Capture the cell that displays the provided text and extract its (x, y) central coordinate. 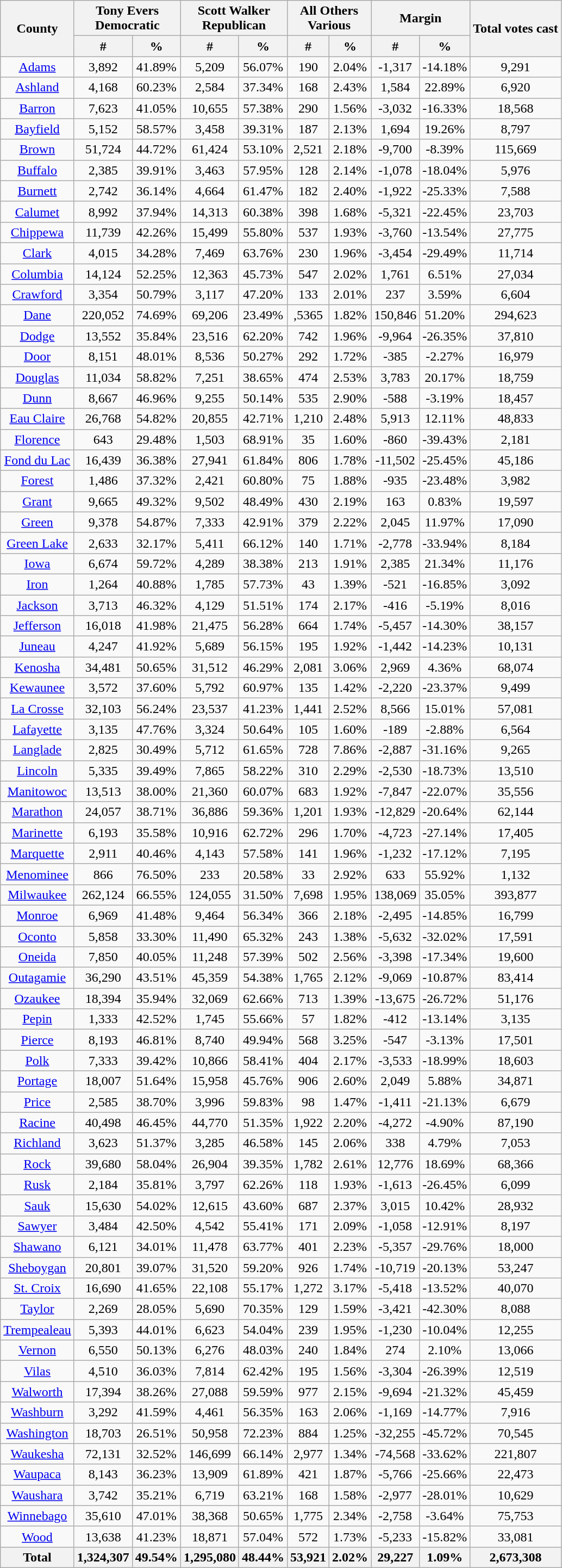
-25.45% (445, 460)
2.37% (350, 1205)
11,248 (210, 957)
51.64% (157, 1081)
5,411 (210, 543)
182 (308, 191)
150,846 (396, 315)
2.60% (350, 1081)
6,193 (103, 833)
2.43% (350, 88)
-18.04% (445, 170)
-20.64% (445, 812)
45,186 (516, 460)
Dane (37, 315)
70,545 (516, 1433)
294,623 (516, 315)
145 (308, 1143)
1.88% (350, 481)
Walworth (37, 1392)
3,117 (210, 295)
296 (308, 833)
-14.77% (445, 1412)
6,623 (210, 1330)
39.42% (157, 1061)
2,181 (516, 439)
14,124 (103, 274)
977 (308, 1392)
Jefferson (37, 626)
Columbia (37, 274)
-1,411 (396, 1102)
Washburn (37, 1412)
18.69% (445, 1164)
49.32% (157, 501)
-5,418 (396, 1288)
34.28% (157, 253)
-2,220 (396, 688)
8,536 (210, 357)
60.38% (263, 212)
-5,766 (396, 1474)
58.57% (157, 129)
36,886 (210, 812)
6.51% (445, 274)
124,055 (210, 895)
2,977 (308, 1454)
13,552 (103, 336)
20.58% (263, 874)
213 (308, 563)
32.52% (157, 1454)
3.25% (350, 1040)
37.60% (157, 688)
11.97% (445, 522)
1,584 (396, 88)
728 (308, 750)
51.37% (157, 1143)
105 (308, 729)
41.98% (157, 626)
Price (37, 1102)
-25.33% (445, 191)
17,090 (516, 522)
-2.88% (445, 729)
62,144 (516, 812)
3,996 (210, 1102)
572 (308, 1536)
39.91% (157, 170)
Chippewa (37, 232)
1.72% (350, 357)
63.77% (263, 1247)
866 (103, 874)
31,512 (210, 667)
66.12% (263, 543)
28,932 (516, 1205)
128 (308, 170)
37.32% (157, 481)
29,227 (396, 1557)
-26.35% (445, 336)
22.89% (445, 88)
Milwaukee (37, 895)
-2,530 (396, 771)
-547 (396, 1040)
4,289 (210, 563)
32,069 (210, 999)
Total (37, 1557)
Oneida (37, 957)
-32,255 (396, 1433)
38.71% (157, 812)
221,807 (516, 1454)
-5.19% (445, 605)
-4,272 (396, 1123)
23,537 (210, 709)
1,503 (210, 439)
Portage (37, 1081)
35 (308, 439)
-14.30% (445, 626)
62.42% (263, 1371)
2,633 (103, 543)
63.21% (263, 1495)
12,776 (396, 1164)
2.48% (350, 419)
18,759 (516, 377)
243 (308, 936)
6,276 (210, 1350)
-14.18% (445, 67)
-42.30% (445, 1309)
37.94% (157, 212)
-4.90% (445, 1123)
1,201 (308, 812)
16,439 (103, 460)
2.22% (350, 522)
10,629 (516, 1495)
3,892 (103, 67)
7,814 (210, 1371)
Vilas (37, 1371)
36.23% (157, 1474)
3,982 (516, 481)
806 (308, 460)
38.38% (263, 563)
129 (308, 1309)
274 (396, 1350)
Bayfield (37, 129)
50.13% (157, 1350)
338 (396, 1143)
45.73% (263, 274)
19,600 (516, 957)
6,719 (210, 1495)
174 (308, 605)
-15.82% (445, 1536)
68.91% (263, 439)
2.13% (350, 129)
-10.87% (445, 978)
10.42% (445, 1205)
4.79% (445, 1143)
55.41% (263, 1226)
118 (308, 1185)
Sauk (37, 1205)
8,992 (103, 212)
-25.66% (445, 1474)
7,698 (308, 895)
15.01% (445, 709)
56.28% (263, 626)
-521 (396, 584)
3,713 (103, 605)
40.05% (157, 957)
8,184 (516, 543)
Buffalo (37, 170)
884 (308, 1433)
La Crosse (37, 709)
18,394 (103, 999)
-22.45% (445, 212)
11,176 (516, 563)
60.80% (263, 481)
6,550 (103, 1350)
3.59% (445, 295)
60.23% (157, 88)
1,210 (308, 419)
-385 (396, 357)
56.35% (263, 1412)
-2.27% (445, 357)
Wood (37, 1536)
687 (308, 1205)
46.32% (157, 605)
9,265 (516, 750)
2.12% (350, 978)
11,739 (103, 232)
65.32% (263, 936)
310 (308, 771)
68,074 (516, 667)
-1,613 (396, 1185)
Door (37, 357)
35.94% (157, 999)
44.01% (157, 1330)
2,045 (396, 522)
5,690 (210, 1309)
Grant (37, 501)
-9,069 (396, 978)
5,335 (103, 771)
40,070 (516, 1288)
-5,357 (396, 1247)
6,564 (516, 729)
Clark (37, 253)
3,324 (210, 729)
50.79% (157, 295)
8,193 (103, 1040)
3,572 (103, 688)
23,703 (516, 212)
230 (308, 253)
27,088 (210, 1392)
5,152 (103, 129)
St. Croix (37, 1288)
1.70% (350, 833)
141 (308, 853)
75 (308, 481)
10,916 (210, 833)
59.83% (263, 1102)
3,292 (103, 1412)
-26.39% (445, 1371)
48.49% (263, 501)
11,034 (103, 377)
Waupaca (37, 1474)
1,775 (308, 1516)
135 (308, 688)
1,324,307 (103, 1557)
1.84% (350, 1350)
39,680 (103, 1164)
36,290 (103, 978)
3,354 (103, 295)
Waushara (37, 1495)
-26.72% (445, 999)
52.25% (157, 274)
55.80% (263, 232)
-3,421 (396, 1309)
53,247 (516, 1268)
35,556 (516, 791)
3,285 (210, 1143)
4,129 (210, 605)
-3,398 (396, 957)
1,132 (516, 874)
60.07% (263, 791)
35.05% (445, 895)
Ozaukee (37, 999)
-412 (396, 1019)
41.59% (157, 1412)
21,475 (210, 626)
4,015 (103, 253)
7,469 (210, 253)
-2,495 (396, 915)
17,591 (516, 936)
17,394 (103, 1392)
43 (308, 584)
53,921 (308, 1557)
8,143 (103, 1474)
2.56% (350, 957)
-23.37% (445, 688)
Pepin (37, 1019)
2,969 (396, 667)
51,176 (516, 999)
3.06% (350, 667)
1.87% (350, 1474)
62.66% (263, 999)
133 (308, 295)
8,088 (516, 1309)
-13.54% (445, 232)
74.69% (157, 315)
-1,232 (396, 853)
27,775 (516, 232)
-1,317 (396, 67)
38,157 (516, 626)
87,190 (516, 1123)
2,269 (103, 1309)
39.31% (263, 129)
-1,169 (396, 1412)
6,920 (516, 88)
38,368 (210, 1516)
1,264 (103, 584)
2,585 (103, 1102)
10,131 (516, 647)
-21.13% (445, 1102)
18,568 (516, 108)
-189 (396, 729)
75,753 (516, 1516)
43.51% (157, 978)
Manitowoc (37, 791)
2.19% (350, 501)
7,623 (103, 108)
1.59% (350, 1309)
398 (308, 212)
Vernon (37, 1350)
13,066 (516, 1350)
43.60% (263, 1205)
7,053 (516, 1143)
21.34% (445, 563)
-26.45% (445, 1185)
32.17% (157, 543)
Eau Claire (37, 419)
10,655 (210, 108)
379 (308, 522)
5,393 (103, 1330)
18,603 (516, 1061)
Marathon (37, 812)
48.03% (263, 1350)
34,481 (103, 667)
2.14% (350, 170)
72,131 (103, 1454)
-29.49% (445, 253)
187 (308, 129)
4,664 (210, 191)
13,909 (210, 1474)
59.72% (157, 563)
2,742 (103, 191)
-2,778 (396, 543)
16,799 (516, 915)
-3,533 (396, 1061)
33,081 (516, 1536)
23,516 (210, 336)
55.66% (263, 1019)
2,184 (103, 1185)
2.20% (350, 1123)
-935 (396, 481)
Washington (37, 1433)
4.36% (445, 667)
42.52% (157, 1019)
54.04% (263, 1330)
1,785 (210, 584)
54.02% (157, 1205)
-8.39% (445, 150)
6,099 (516, 1185)
15,499 (210, 232)
Iron (37, 584)
Jackson (37, 605)
535 (308, 398)
1.71% (350, 543)
8,667 (103, 398)
-28.01% (445, 1495)
31.50% (263, 895)
2,825 (103, 750)
1,295,080 (210, 1557)
-22.07% (445, 791)
2.61% (350, 1164)
7,251 (210, 377)
38.65% (263, 377)
12.11% (445, 419)
-1,442 (396, 647)
-18.99% (445, 1061)
36.14% (157, 191)
1,333 (103, 1019)
3,783 (396, 377)
35,610 (103, 1516)
-13.52% (445, 1288)
54.87% (157, 522)
9,499 (516, 688)
-12,829 (396, 812)
27,941 (210, 460)
61,424 (210, 150)
All OthersVarious (329, 18)
Douglas (37, 377)
16,690 (103, 1288)
18,457 (516, 398)
Forest (37, 481)
240 (308, 1350)
48,833 (516, 419)
2,911 (103, 853)
4,247 (103, 647)
40.46% (157, 853)
37.34% (263, 88)
683 (308, 791)
-7,847 (396, 791)
1,272 (308, 1288)
Racine (37, 1123)
7,195 (516, 853)
61.47% (263, 191)
7,865 (210, 771)
45,459 (516, 1392)
9,378 (103, 522)
-39.43% (445, 439)
Lincoln (37, 771)
-1,922 (396, 191)
42.26% (157, 232)
393,877 (516, 895)
66.14% (263, 1454)
41.48% (157, 915)
26,904 (210, 1164)
-5,457 (396, 626)
45.76% (263, 1081)
3,623 (103, 1143)
11,490 (210, 936)
190 (308, 67)
47.76% (157, 729)
3,458 (210, 129)
1,441 (308, 709)
1,765 (308, 978)
12,363 (210, 274)
2.10% (445, 1350)
4,510 (103, 1371)
33.30% (157, 936)
Waukesha (37, 1454)
4,168 (103, 88)
5,913 (396, 419)
1.73% (350, 1536)
41.89% (157, 67)
-9,694 (396, 1392)
7,916 (516, 1412)
633 (396, 874)
46.81% (157, 1040)
1,745 (210, 1019)
1.47% (350, 1102)
32,103 (103, 709)
-10.04% (445, 1330)
70.35% (263, 1309)
Lafayette (37, 729)
Scott WalkerRepublican (234, 18)
Total votes cast (516, 28)
Margin (421, 18)
233 (210, 874)
57.58% (263, 853)
-21.32% (445, 1392)
-45.72% (445, 1433)
28.05% (157, 1309)
1.34% (350, 1454)
46.96% (157, 398)
50.27% (263, 357)
76.50% (157, 874)
290 (308, 108)
8,566 (396, 709)
36.38% (157, 460)
20,855 (210, 419)
39.49% (157, 771)
15,958 (210, 1081)
366 (308, 915)
-29.76% (445, 1247)
Menominee (37, 874)
17,501 (516, 1040)
20,801 (103, 1268)
50,958 (210, 1433)
34,871 (516, 1081)
2.01% (350, 295)
3,015 (396, 1205)
38.26% (157, 1392)
9,291 (516, 67)
49.94% (263, 1040)
1.78% (350, 460)
5.88% (445, 1081)
56.07% (263, 67)
6,969 (103, 915)
57 (308, 1019)
6,679 (516, 1102)
27,034 (516, 274)
-17.34% (445, 957)
57.04% (263, 1536)
9,665 (103, 501)
Calumet (37, 212)
5,858 (103, 936)
Barron (37, 108)
2.52% (350, 709)
-5,233 (396, 1536)
-13,675 (396, 999)
62.72% (263, 833)
2.04% (350, 67)
Green (37, 522)
1.68% (350, 212)
-33.62% (445, 1454)
1,486 (103, 481)
-3,304 (396, 1371)
44.72% (157, 150)
502 (308, 957)
547 (308, 274)
66.55% (157, 895)
61.65% (263, 750)
60.97% (263, 688)
-3.64% (445, 1516)
59.36% (263, 812)
22,108 (210, 1288)
2,521 (308, 150)
9,502 (210, 501)
16,979 (516, 357)
-9,964 (396, 336)
41.05% (157, 108)
12,519 (516, 1371)
39.35% (263, 1164)
98 (308, 1102)
51.35% (263, 1123)
18,703 (103, 1433)
-5,632 (396, 936)
29.48% (157, 439)
-3.19% (445, 398)
239 (308, 1330)
68,366 (516, 1164)
Rusk (37, 1185)
24,057 (103, 812)
5,792 (210, 688)
115,669 (516, 150)
2.29% (350, 771)
926 (308, 1268)
46.45% (157, 1123)
-18.73% (445, 771)
12,615 (210, 1205)
3,797 (210, 1185)
-32.02% (445, 936)
1,922 (308, 1123)
Langlade (37, 750)
50.14% (263, 398)
Trempealeau (37, 1330)
38.70% (157, 1102)
10,866 (210, 1061)
23.49% (263, 315)
713 (308, 999)
-9,700 (396, 150)
Brown (37, 150)
47.20% (263, 295)
2.92% (350, 874)
44,770 (210, 1123)
2.53% (350, 377)
13,513 (103, 791)
1.38% (350, 936)
57.73% (263, 584)
-11,502 (396, 460)
5,976 (516, 170)
-74,568 (396, 1454)
Iowa (37, 563)
-13.14% (445, 1019)
59.59% (263, 1392)
Richland (37, 1143)
Dunn (37, 398)
45,359 (210, 978)
55.17% (263, 1288)
Sawyer (37, 1226)
51.20% (445, 315)
61.84% (263, 460)
Marquette (37, 853)
57,081 (516, 709)
9,255 (210, 398)
41.92% (157, 647)
83,414 (516, 978)
54.82% (157, 419)
Florence (37, 439)
Pierce (37, 1040)
21,360 (210, 791)
-1,058 (396, 1226)
2.90% (350, 398)
643 (103, 439)
-2,887 (396, 750)
3.17% (350, 1288)
11,714 (516, 253)
4,143 (210, 853)
17,405 (516, 833)
138,069 (396, 895)
42.50% (157, 1226)
41.65% (157, 1288)
2.23% (350, 1247)
39.07% (157, 1268)
56.15% (263, 647)
146,699 (210, 1454)
5,712 (210, 750)
26.51% (157, 1433)
664 (308, 626)
-1,230 (396, 1330)
30.49% (157, 750)
-3.13% (445, 1040)
-588 (396, 398)
474 (308, 377)
537 (308, 232)
54.38% (263, 978)
-16.33% (445, 108)
5,689 (210, 647)
2,673,308 (516, 1557)
401 (308, 1247)
2,081 (308, 667)
Polk (37, 1061)
Outagamie (37, 978)
1.58% (350, 1495)
22,473 (516, 1474)
Kewaunee (37, 688)
2.09% (350, 1226)
8,151 (103, 357)
18,007 (103, 1081)
2,584 (210, 88)
1,782 (308, 1164)
-33.94% (445, 543)
Rock (37, 1164)
2,049 (396, 1081)
-2,758 (396, 1516)
38.00% (157, 791)
3,463 (210, 170)
42.91% (263, 522)
35.58% (157, 833)
4,542 (210, 1226)
Monroe (37, 915)
42.71% (263, 419)
1.25% (350, 1433)
906 (308, 1081)
2.15% (350, 1392)
34.01% (157, 1247)
-2,977 (396, 1495)
Ashland (37, 88)
63.76% (263, 253)
33 (308, 874)
46.58% (263, 1143)
40.88% (157, 584)
58.04% (157, 1164)
47.01% (157, 1516)
Crawford (37, 295)
9,464 (210, 915)
140 (308, 543)
4,461 (210, 1412)
62.20% (263, 336)
-3,454 (396, 253)
48.01% (157, 357)
53.10% (263, 150)
62.26% (263, 1185)
171 (308, 1226)
69,206 (210, 315)
Fond du Lac (37, 460)
Kenosha (37, 667)
7,850 (103, 957)
-17.12% (445, 853)
18,871 (210, 1536)
-12.91% (445, 1226)
40,498 (103, 1123)
3,742 (103, 1495)
-20.13% (445, 1268)
58.82% (157, 377)
6,604 (516, 295)
-4,723 (396, 833)
1.91% (350, 563)
58.22% (263, 771)
-3,760 (396, 232)
55.92% (445, 874)
19.26% (445, 129)
15,630 (103, 1205)
-31.16% (445, 750)
19,597 (516, 501)
421 (308, 1474)
568 (308, 1040)
742 (308, 336)
-23.48% (445, 481)
3,092 (516, 584)
51,724 (103, 150)
-14.85% (445, 915)
46.29% (263, 667)
Green Lake (37, 543)
Marinette (37, 833)
59.20% (263, 1268)
292 (308, 357)
36.03% (157, 1371)
7,588 (516, 191)
Oconto (37, 936)
3,484 (103, 1226)
56.34% (263, 915)
1.42% (350, 688)
-1,078 (396, 170)
8,740 (210, 1040)
-27.14% (445, 833)
18,000 (516, 1247)
20.17% (445, 377)
2,421 (210, 481)
16,018 (103, 626)
50.64% (263, 729)
8,197 (516, 1226)
72.23% (263, 1433)
404 (308, 1061)
5,209 (210, 67)
57.38% (263, 108)
1,694 (396, 129)
Juneau (37, 647)
Taylor (37, 1309)
262,124 (103, 895)
Tony EversDemocratic (127, 18)
-5,321 (396, 212)
49.54% (157, 1557)
8,797 (516, 129)
7.86% (350, 750)
61.89% (263, 1474)
220,052 (103, 315)
Sheboygan (37, 1268)
1,761 (396, 274)
1.09% (445, 1557)
-416 (396, 605)
57.39% (263, 957)
-3,032 (396, 108)
12,255 (516, 1330)
County (37, 28)
37,810 (516, 336)
-860 (396, 439)
31,520 (210, 1268)
430 (308, 501)
Adams (37, 67)
35.81% (157, 1185)
48.44% (263, 1557)
14,313 (210, 212)
,5365 (308, 315)
2.34% (350, 1516)
-10,719 (396, 1268)
13,638 (103, 1536)
57.95% (263, 170)
35.84% (157, 336)
Burnett (37, 191)
58.41% (263, 1061)
11,478 (210, 1247)
6,121 (103, 1247)
35.21% (157, 1495)
26,768 (103, 419)
51.51% (263, 605)
6,674 (103, 563)
-14.23% (445, 647)
2.40% (350, 191)
-16.85% (445, 584)
Winnebago (37, 1516)
56.24% (157, 709)
8,016 (516, 605)
237 (396, 295)
Dodge (37, 336)
13,510 (516, 771)
0.83% (445, 501)
Shawano (37, 1247)
